Capture the cell that displays the provided text and extract its [x, y] central coordinate. 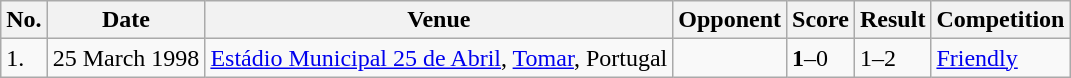
Score [821, 20]
Result [893, 20]
Friendly [1000, 58]
1. [24, 58]
Date [126, 20]
Venue [439, 20]
No. [24, 20]
1–0 [821, 58]
Competition [1000, 20]
Opponent [730, 20]
1–2 [893, 58]
Estádio Municipal 25 de Abril, Tomar, Portugal [439, 58]
25 March 1998 [126, 58]
